Capture the cell that displays the provided text and extract its [X, Y] central coordinate. 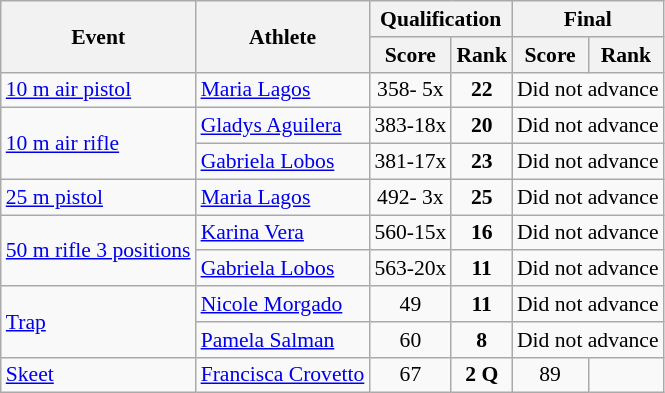
Francisca Crovetto [283, 375]
Event [98, 36]
49 [410, 304]
Karina Vera [283, 233]
560-15x [410, 233]
Trap [98, 322]
383-18x [410, 126]
10 m air pistol [98, 90]
Skeet [98, 375]
67 [410, 375]
Nicole Morgado [283, 304]
Pamela Salman [283, 340]
89 [550, 375]
60 [410, 340]
492- 3x [410, 197]
Qualification [440, 19]
Athlete [283, 36]
50 m rifle 3 positions [98, 250]
Gladys Aguilera [283, 126]
25 [482, 197]
16 [482, 233]
381-17x [410, 162]
10 m air rifle [98, 144]
23 [482, 162]
358- 5x [410, 90]
20 [482, 126]
2 Q [482, 375]
8 [482, 340]
25 m pistol [98, 197]
Final [588, 19]
563-20x [410, 269]
22 [482, 90]
